Return (X, Y) of the center of cell containing provided text 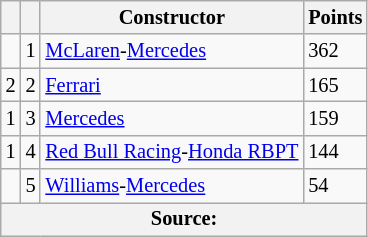
5 (31, 186)
Source: (184, 219)
144 (335, 152)
362 (335, 51)
159 (335, 118)
3 (31, 118)
Constructor (172, 17)
Williams-Mercedes (172, 186)
54 (335, 186)
Points (335, 17)
165 (335, 85)
Red Bull Racing-Honda RBPT (172, 152)
4 (31, 152)
Ferrari (172, 85)
Mercedes (172, 118)
McLaren-Mercedes (172, 51)
